Return [x, y] of the center of cell containing provided text 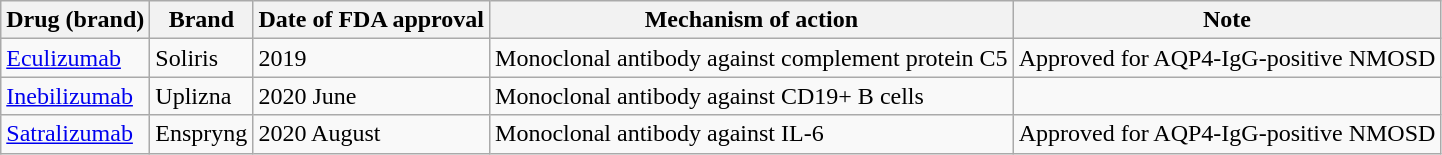
Drug (brand) [76, 20]
Enspryng [202, 134]
Date of FDA approval [372, 20]
Uplizna [202, 96]
2020 June [372, 96]
Satralizumab [76, 134]
Monoclonal antibody against CD19+ B cells [752, 96]
Note [1227, 20]
Eculizumab [76, 58]
Brand [202, 20]
Monoclonal antibody against complement protein C5 [752, 58]
Soliris [202, 58]
2020 August [372, 134]
Monoclonal antibody against IL-6 [752, 134]
2019 [372, 58]
Inebilizumab [76, 96]
Mechanism of action [752, 20]
